Scan for the cell matching the given text and deliver its [X, Y] coordinate at center. 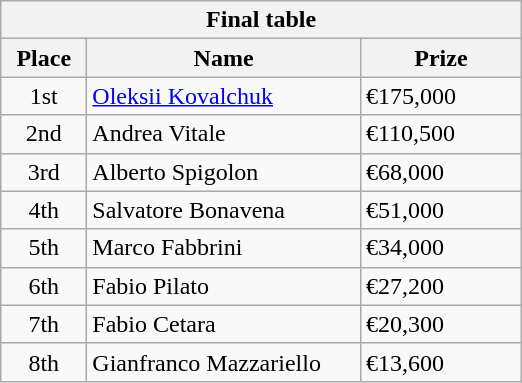
€27,200 [440, 286]
€110,500 [440, 134]
Prize [440, 58]
€51,000 [440, 210]
4th [44, 210]
Marco Fabbrini [224, 248]
Alberto Spigolon [224, 172]
1st [44, 96]
Final table [262, 20]
6th [44, 286]
7th [44, 324]
Fabio Cetara [224, 324]
Salvatore Bonavena [224, 210]
5th [44, 248]
Fabio Pilato [224, 286]
€175,000 [440, 96]
Oleksii Kovalchuk [224, 96]
Andrea Vitale [224, 134]
8th [44, 362]
€68,000 [440, 172]
Place [44, 58]
€20,300 [440, 324]
€34,000 [440, 248]
Gianfranco Mazzariello [224, 362]
€13,600 [440, 362]
3rd [44, 172]
2nd [44, 134]
Name [224, 58]
